Return the [x, y] coordinate for the center point of the cell that contains the specified text.  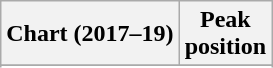
Peak position [225, 34]
Chart (2017–19) [90, 34]
